From the cell containing the given text, extract its center point as [x, y] coordinate. 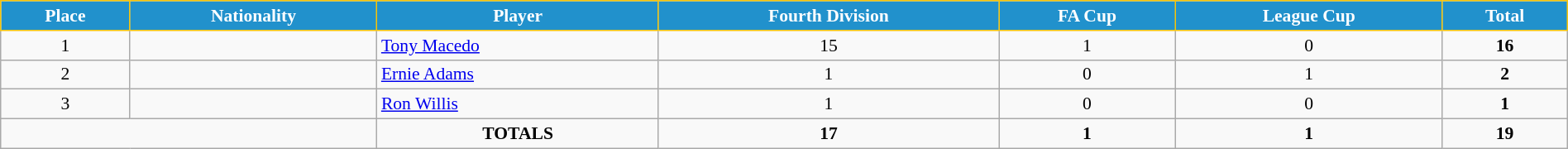
Player [518, 16]
League Cup [1308, 16]
FA Cup [1088, 16]
Ron Willis [518, 104]
Tony Macedo [518, 46]
Nationality [253, 16]
17 [829, 134]
15 [829, 46]
TOTALS [518, 134]
Total [1505, 16]
Fourth Division [829, 16]
16 [1505, 46]
19 [1505, 134]
Place [65, 16]
3 [65, 104]
Ernie Adams [518, 74]
